Identify which cell holds the provided text, then report its (x, y) central coordinate. 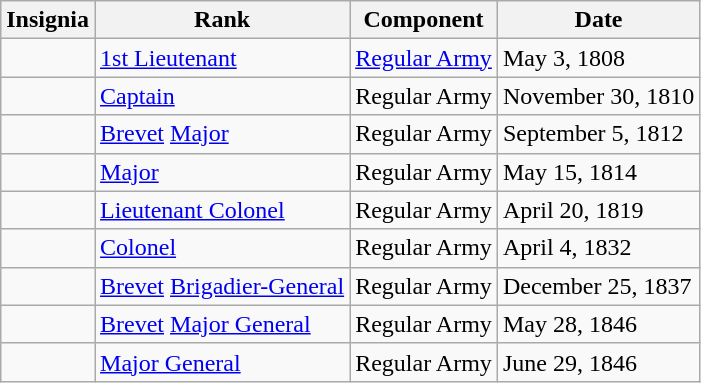
May 15, 1814 (598, 172)
May 3, 1808 (598, 58)
Colonel (222, 248)
Major General (222, 362)
Captain (222, 96)
Insignia (48, 20)
Rank (222, 20)
May 28, 1846 (598, 324)
Brevet Brigadier-General (222, 286)
Component (424, 20)
Major (222, 172)
June 29, 1846 (598, 362)
Brevet Major General (222, 324)
Lieutenant Colonel (222, 210)
April 4, 1832 (598, 248)
1st Lieutenant (222, 58)
April 20, 1819 (598, 210)
Date (598, 20)
December 25, 1837 (598, 286)
Brevet Major (222, 134)
September 5, 1812 (598, 134)
November 30, 1810 (598, 96)
